Determine the [x, y] coordinate at the center of the cell enclosing the given text.  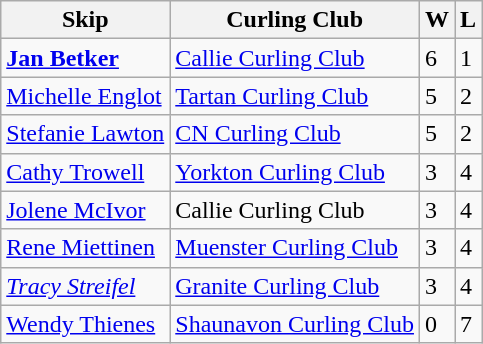
Shaunavon Curling Club [295, 324]
1 [468, 58]
6 [436, 58]
Cathy Trowell [86, 172]
Wendy Thienes [86, 324]
Michelle Englot [86, 96]
Granite Curling Club [295, 286]
Muenster Curling Club [295, 248]
Jolene McIvor [86, 210]
Curling Club [295, 20]
Rene Miettinen [86, 248]
Skip [86, 20]
0 [436, 324]
Stefanie Lawton [86, 134]
W [436, 20]
Tracy Streifel [86, 286]
7 [468, 324]
Jan Betker [86, 58]
L [468, 20]
Yorkton Curling Club [295, 172]
Tartan Curling Club [295, 96]
CN Curling Club [295, 134]
